Capture the cell that displays the provided text and extract its (x, y) central coordinate. 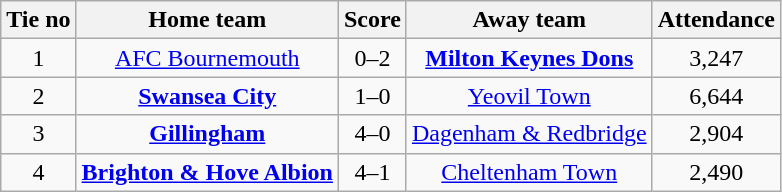
1–0 (372, 96)
4 (38, 172)
Home team (207, 20)
6,644 (716, 96)
Away team (529, 20)
Score (372, 20)
3 (38, 134)
Gillingham (207, 134)
Cheltenham Town (529, 172)
AFC Bournemouth (207, 58)
4–1 (372, 172)
Swansea City (207, 96)
3,247 (716, 58)
1 (38, 58)
Yeovil Town (529, 96)
Milton Keynes Dons (529, 58)
2,490 (716, 172)
0–2 (372, 58)
4–0 (372, 134)
2 (38, 96)
Tie no (38, 20)
Dagenham & Redbridge (529, 134)
2,904 (716, 134)
Attendance (716, 20)
Brighton & Hove Albion (207, 172)
